Scan for the cell matching the given text and deliver its (X, Y) coordinate at center. 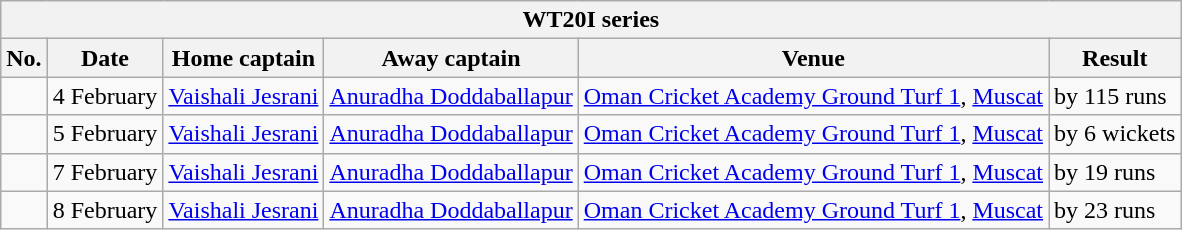
WT20I series (591, 20)
5 February (105, 134)
Away captain (451, 58)
by 19 runs (1115, 172)
Date (105, 58)
by 6 wickets (1115, 134)
7 February (105, 172)
No. (24, 58)
4 February (105, 96)
by 115 runs (1115, 96)
8 February (105, 210)
Venue (813, 58)
by 23 runs (1115, 210)
Home captain (244, 58)
Result (1115, 58)
